From the cell containing the given text, extract its center point as [X, Y] coordinate. 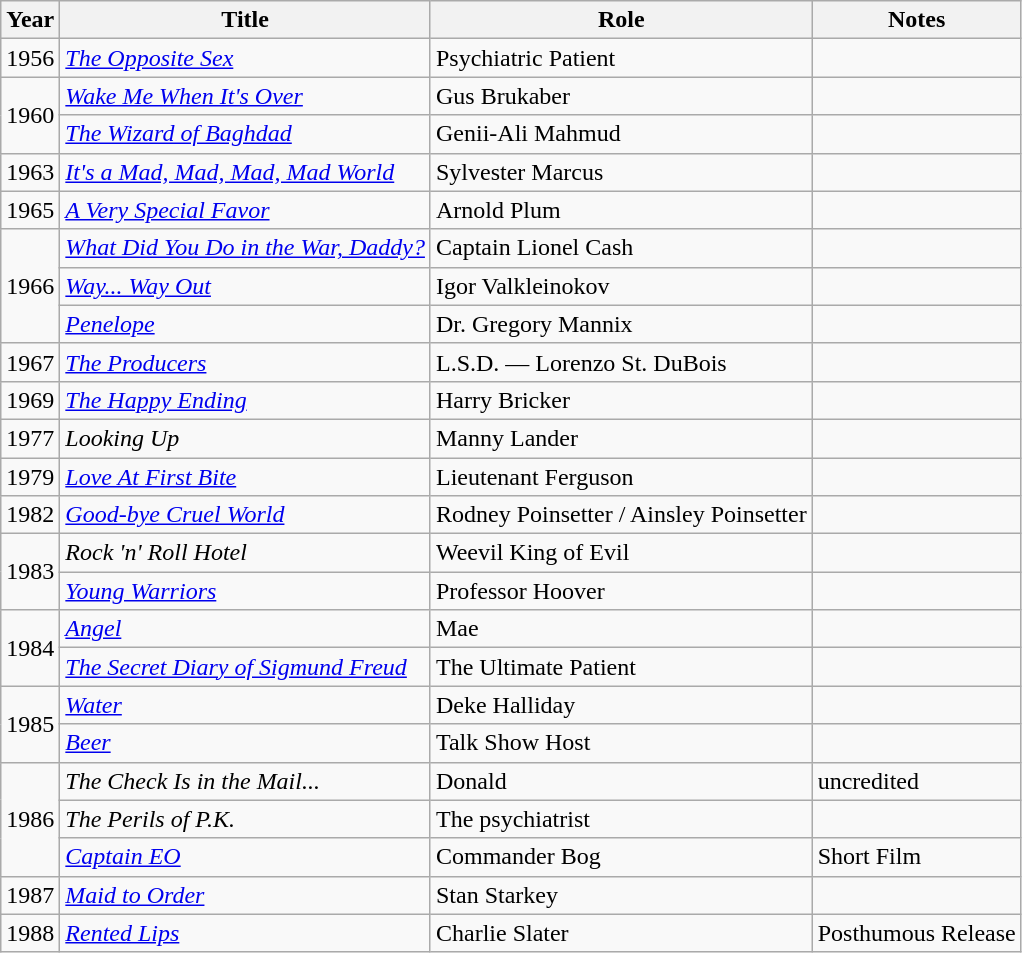
Beer [246, 743]
What Did You Do in the War, Daddy? [246, 248]
1986 [30, 819]
It's a Mad, Mad, Mad, Mad World [246, 172]
Captain Lionel Cash [621, 248]
Maid to Order [246, 895]
Rented Lips [246, 933]
1985 [30, 724]
The Happy Ending [246, 400]
The Perils of P.K. [246, 819]
Angel [246, 629]
1977 [30, 438]
Dr. Gregory Mannix [621, 324]
Psychiatric Patient [621, 58]
1969 [30, 400]
Charlie Slater [621, 933]
1956 [30, 58]
Short Film [916, 857]
1982 [30, 515]
Way... Way Out [246, 286]
uncredited [916, 781]
Wake Me When It's Over [246, 96]
Water [246, 705]
Penelope [246, 324]
The Check Is in the Mail... [246, 781]
Good-bye Cruel World [246, 515]
Role [621, 20]
Rodney Poinsetter / Ainsley Poinsetter [621, 515]
Rock 'n' Roll Hotel [246, 553]
Professor Hoover [621, 591]
Harry Bricker [621, 400]
Love At First Bite [246, 477]
Young Warriors [246, 591]
1967 [30, 362]
1983 [30, 572]
1984 [30, 648]
Arnold Plum [621, 210]
Commander Bog [621, 857]
Donald [621, 781]
The psychiatrist [621, 819]
Mae [621, 629]
L.S.D. — Lorenzo St. DuBois [621, 362]
Genii-Ali Mahmud [621, 134]
1987 [30, 895]
Posthumous Release [916, 933]
A Very Special Favor [246, 210]
1965 [30, 210]
Notes [916, 20]
Stan Starkey [621, 895]
The Wizard of Baghdad [246, 134]
The Opposite Sex [246, 58]
Year [30, 20]
Gus Brukaber [621, 96]
Talk Show Host [621, 743]
Looking Up [246, 438]
1963 [30, 172]
The Secret Diary of Sigmund Freud [246, 667]
The Producers [246, 362]
Manny Lander [621, 438]
Title [246, 20]
Sylvester Marcus [621, 172]
Captain EO [246, 857]
Lieutenant Ferguson [621, 477]
Weevil King of Evil [621, 553]
1960 [30, 115]
The Ultimate Patient [621, 667]
Igor Valkleinokov [621, 286]
1979 [30, 477]
1988 [30, 933]
1966 [30, 286]
Deke Halliday [621, 705]
